Return the (X, Y) coordinate for the center point of the cell that contains the specified text.  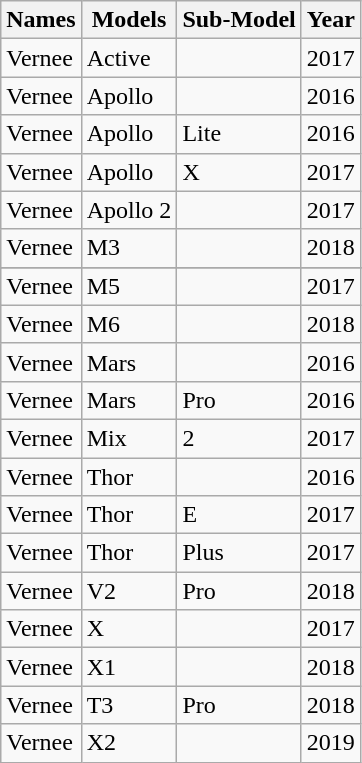
Plus (239, 553)
T3 (129, 705)
M3 (129, 248)
Active (129, 58)
Apollo 2 (129, 210)
X2 (129, 743)
V2 (129, 591)
X1 (129, 667)
Mix (129, 438)
Year (330, 20)
2 (239, 438)
Sub-Model (239, 20)
M6 (129, 324)
Models (129, 20)
E (239, 515)
Lite (239, 134)
2019 (330, 743)
M5 (129, 286)
Names (41, 20)
